Return the (x, y) coordinate for the center point of the cell that contains the specified text.  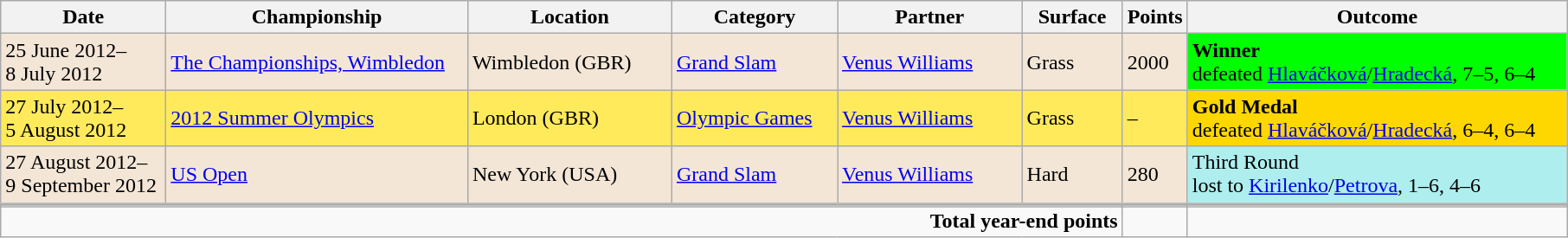
Championship (317, 17)
27 August 2012–9 September 2012 (83, 175)
Third Round lost to Kirilenko/Petrova, 1–6, 4–6 (1378, 175)
New York (USA) (569, 175)
2012 Summer Olympics (317, 118)
Gold Medal defeated Hlaváčková/Hradecká, 6–4, 6–4 (1378, 118)
Olympic Games (755, 118)
Location (569, 17)
Points (1154, 17)
Category (755, 17)
Date (83, 17)
– (1154, 118)
Wimbledon (GBR) (569, 62)
Partner (930, 17)
Total year-end points (562, 221)
2000 (1154, 62)
27 July 2012–5 August 2012 (83, 118)
Hard (1072, 175)
Surface (1072, 17)
25 June 2012–8 July 2012 (83, 62)
Winner defeated Hlaváčková/Hradecká, 7–5, 6–4 (1378, 62)
London (GBR) (569, 118)
Outcome (1378, 17)
US Open (317, 175)
280 (1154, 175)
The Championships, Wimbledon (317, 62)
